Locate the cell with the specified text and output its [X, Y] center coordinate. 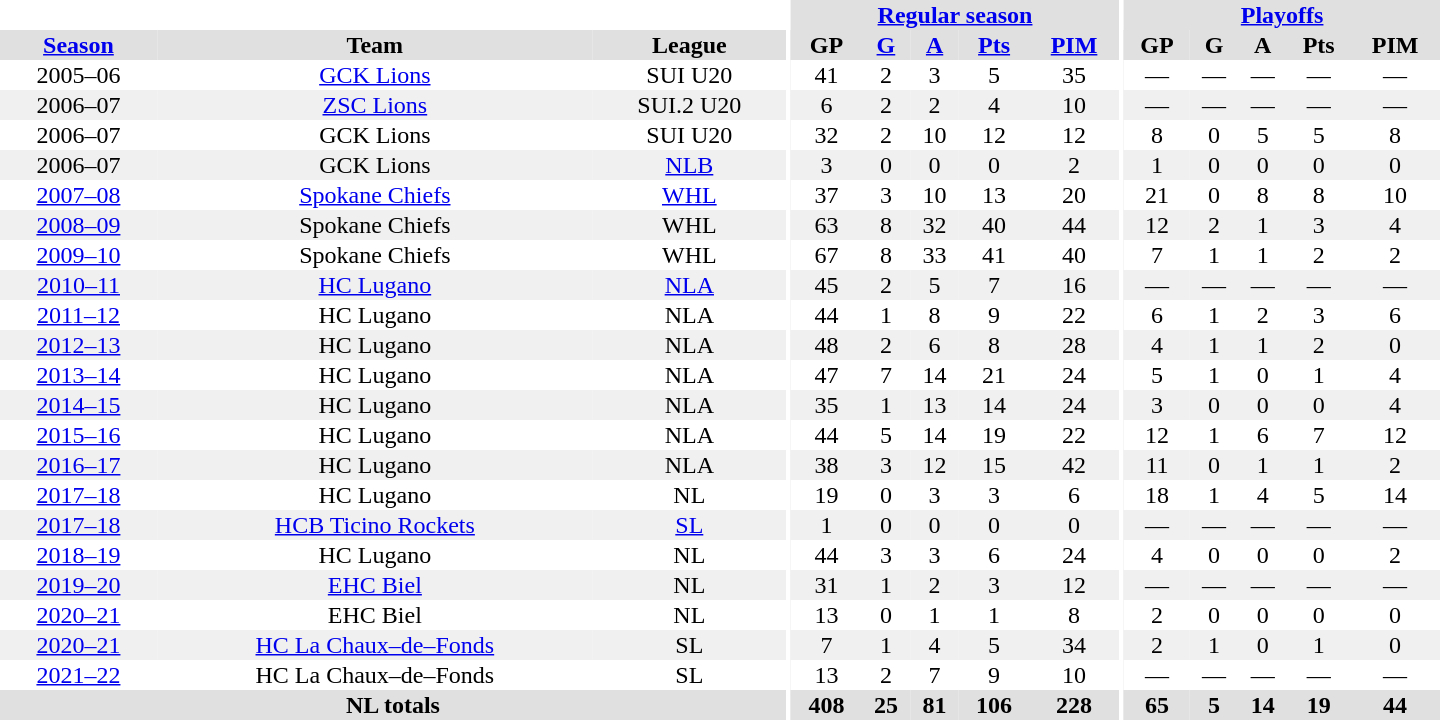
42 [1074, 465]
81 [934, 705]
65 [1157, 705]
48 [826, 345]
HCB Ticino Rockets [375, 525]
ZSC Lions [375, 105]
2019–20 [78, 585]
28 [1074, 345]
37 [826, 195]
31 [826, 585]
408 [826, 705]
63 [826, 225]
2014–15 [78, 405]
33 [934, 255]
25 [886, 705]
2021–22 [78, 675]
Regular season [955, 15]
106 [994, 705]
2015–16 [78, 435]
League [690, 45]
Playoffs [1282, 15]
67 [826, 255]
20 [1074, 195]
38 [826, 465]
2008–09 [78, 225]
228 [1074, 705]
Team [375, 45]
34 [1074, 645]
45 [826, 285]
11 [1157, 465]
2009–10 [78, 255]
16 [1074, 285]
47 [826, 375]
2005–06 [78, 75]
18 [1157, 495]
2011–12 [78, 315]
NL totals [393, 705]
NLB [690, 165]
2013–14 [78, 375]
2010–11 [78, 285]
15 [994, 465]
2012–13 [78, 345]
2018–19 [78, 555]
SUI.2 U20 [690, 105]
2016–17 [78, 465]
2007–08 [78, 195]
Season [78, 45]
